Pinpoint the cell where the given text exists, returning its (x, y) midpoint coordinate. 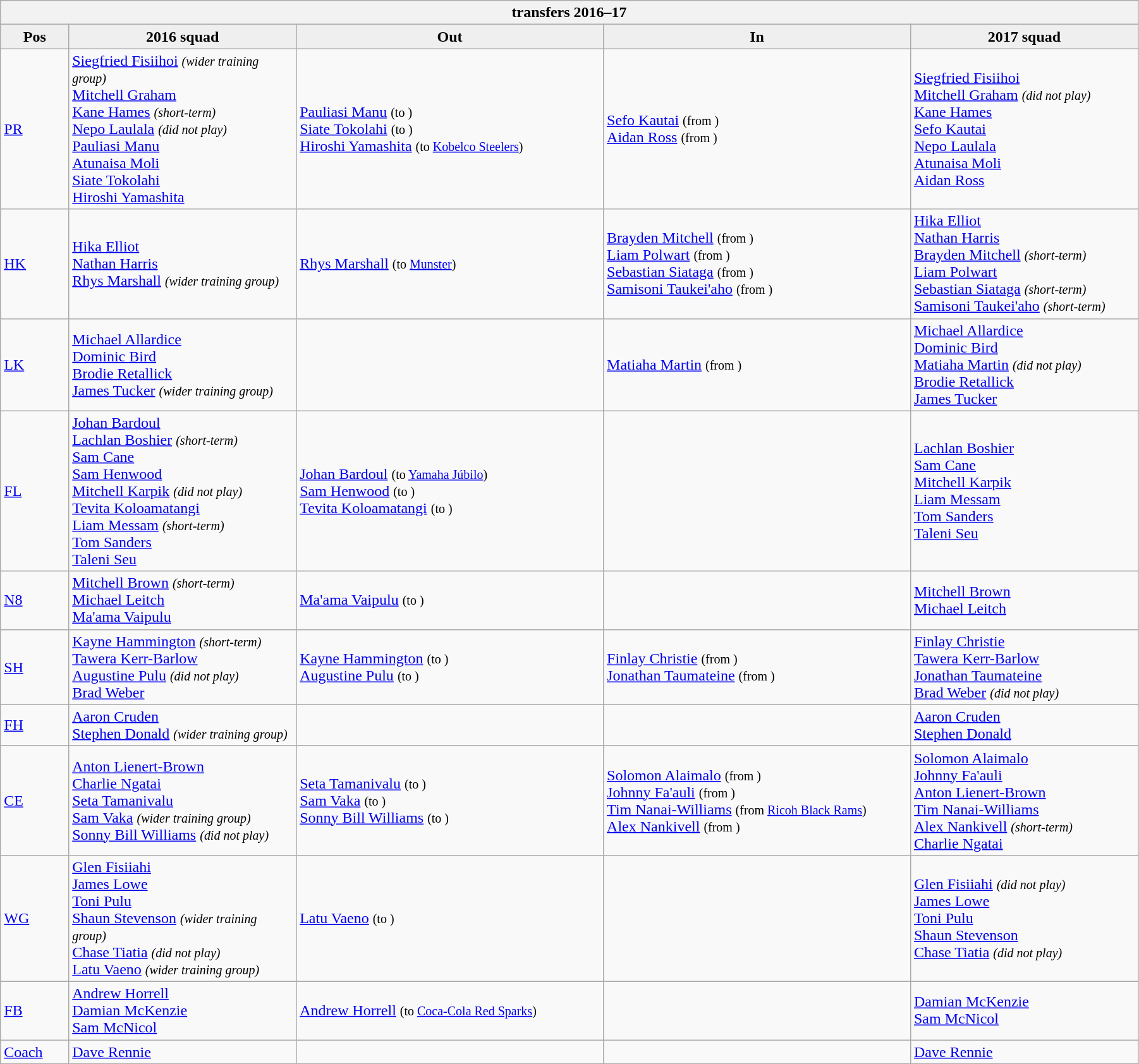
HK (35, 264)
Aaron Cruden Stephen Donald (wider training group) (183, 725)
Johan Bardoul (to Yamaha Júbilo) Sam Henwood (to ) Tevita Koloamatangi (to ) (450, 491)
PR (35, 129)
2016 squad (183, 37)
FH (35, 725)
Matiaha Martin (from ) (757, 365)
Ma'ama Vaipulu (to ) (450, 600)
SH (35, 667)
Latu Vaeno (to ) (450, 918)
CE (35, 800)
Michael Allardice Dominic Bird Matiaha Martin (did not play) Brodie Retallick James Tucker (1024, 365)
Solomon Alaimalo (from ) Johnny Fa'auli (from ) Tim Nanai-Williams (from Ricoh Black Rams) Alex Nankivell (from ) (757, 800)
Out (450, 37)
LK (35, 365)
Kayne Hammington (to ) Augustine Pulu (to ) (450, 667)
FL (35, 491)
Mitchell Brown (short-term) Michael Leitch Ma'ama Vaipulu (183, 600)
Damian McKenzie Sam McNicol (1024, 1010)
Sefo Kautai (from ) Aidan Ross (from ) (757, 129)
Brayden Mitchell (from ) Liam Polwart (from ) Sebastian Siataga (from ) Samisoni Taukei'aho (from ) (757, 264)
Seta Tamanivalu (to ) Sam Vaka (to ) Sonny Bill Williams (to ) (450, 800)
Pos (35, 37)
Michael Allardice Dominic Bird Brodie Retallick James Tucker (wider training group) (183, 365)
Hika Elliot Nathan Harris Rhys Marshall (wider training group) (183, 264)
In (757, 37)
N8 (35, 600)
Mitchell Brown Michael Leitch (1024, 600)
FB (35, 1010)
Andrew Horrell (to Coca-Cola Red Sparks) (450, 1010)
Rhys Marshall (to Munster) (450, 264)
WG (35, 918)
Finlay Christie Tawera Kerr-Barlow Jonathan Taumateine Brad Weber (did not play) (1024, 667)
Siegfried Fisiihoi Mitchell Graham (did not play) Kane Hames Sefo Kautai Nepo Laulala Atunaisa Moli Aidan Ross (1024, 129)
Andrew Horrell Damian McKenzie Sam McNicol (183, 1010)
Aaron Cruden Stephen Donald (1024, 725)
Finlay Christie (from ) Jonathan Taumateine (from ) (757, 667)
Glen Fisiiahi James Lowe Toni Pulu Shaun Stevenson (wider training group) Chase Tiatia (did not play) Latu Vaeno (wider training group) (183, 918)
2017 squad (1024, 37)
transfers 2016–17 (569, 13)
Hika Elliot Nathan Harris Brayden Mitchell (short-term) Liam Polwart Sebastian Siataga (short-term) Samisoni Taukei'aho (short-term) (1024, 264)
Glen Fisiiahi (did not play) James Lowe Toni Pulu Shaun Stevenson Chase Tiatia (did not play) (1024, 918)
Anton Lienert-Brown Charlie Ngatai Seta Tamanivalu Sam Vaka (wider training group) Sonny Bill Williams (did not play) (183, 800)
Lachlan Boshier Sam Cane Mitchell Karpik Liam Messam Tom Sanders Taleni Seu (1024, 491)
Coach (35, 1052)
Solomon Alaimalo Johnny Fa'auli Anton Lienert-Brown Tim Nanai-Williams Alex Nankivell (short-term) Charlie Ngatai (1024, 800)
Kayne Hammington (short-term) Tawera Kerr-Barlow Augustine Pulu (did not play) Brad Weber (183, 667)
Pauliasi Manu (to ) Siate Tokolahi (to ) Hiroshi Yamashita (to Kobelco Steelers) (450, 129)
